Locate the cell with the specified text and output its (x, y) center coordinate. 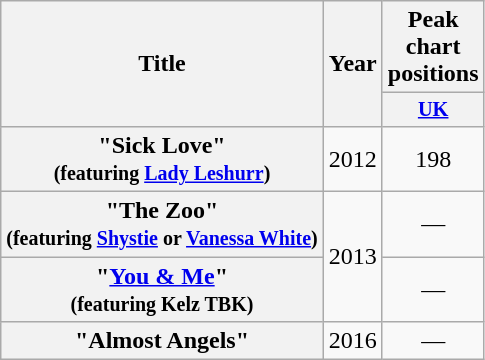
Year (352, 64)
Peak chart positions (433, 47)
Title (162, 64)
"Almost Angels" (162, 341)
2016 (352, 341)
"You & Me"(featuring Kelz TBK) (162, 290)
2013 (352, 257)
"The Zoo"(featuring Shystie or Vanessa White) (162, 224)
UK (433, 110)
198 (433, 158)
"Sick Love"(featuring Lady Leshurr) (162, 158)
2012 (352, 158)
